Provide the [X, Y] coordinate of the cell's center where the given text is located.  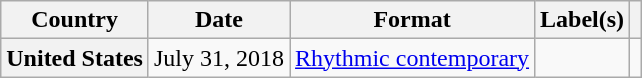
July 31, 2018 [218, 58]
United States [75, 58]
Country [75, 20]
Date [218, 20]
Rhythmic contemporary [412, 58]
Format [412, 20]
Label(s) [582, 20]
